Search for the cell housing the specified text and yield its (x, y) center coordinate. 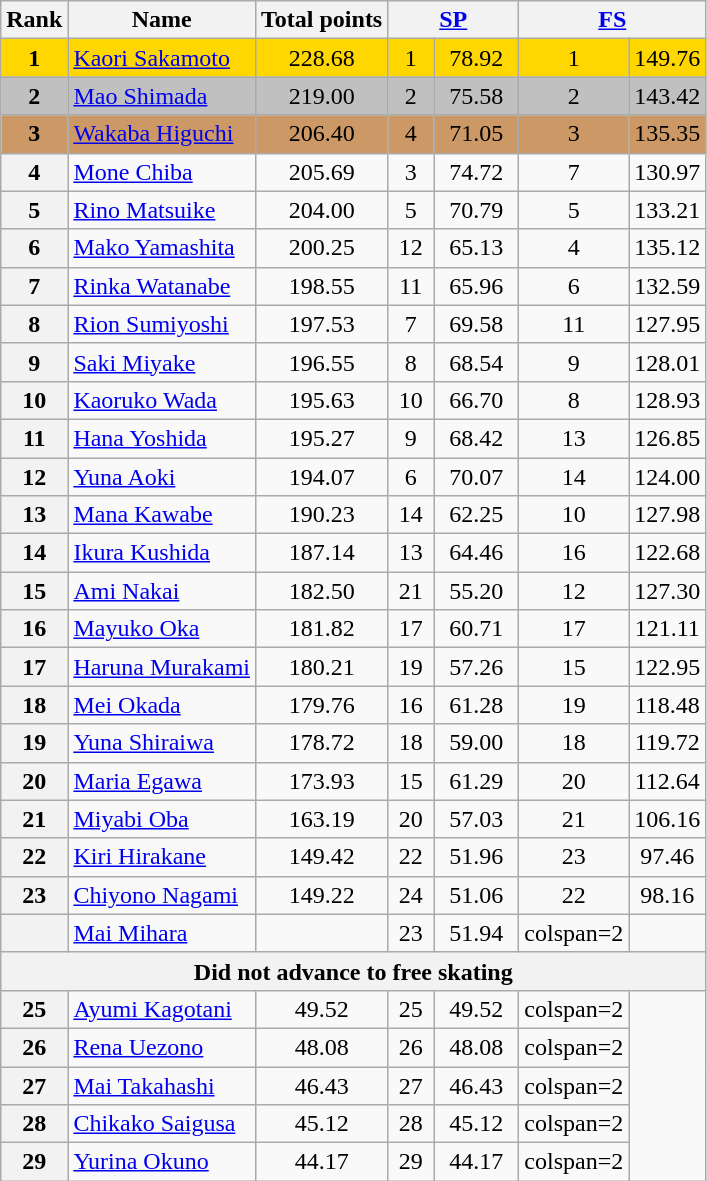
71.05 (476, 134)
149.76 (668, 58)
Yurina Okuno (162, 1162)
112.64 (668, 781)
121.11 (668, 629)
61.29 (476, 781)
135.12 (668, 248)
Mai Mihara (162, 933)
128.01 (668, 362)
Rinka Watanabe (162, 286)
Rena Uezono (162, 1047)
132.59 (668, 286)
205.69 (322, 172)
55.20 (476, 591)
Wakaba Higuchi (162, 134)
Yuna Shiraiwa (162, 743)
198.55 (322, 286)
57.26 (476, 667)
Chikako Saigusa (162, 1124)
181.82 (322, 629)
65.13 (476, 248)
187.14 (322, 553)
179.76 (322, 705)
61.28 (476, 705)
Rank (34, 20)
51.96 (476, 857)
200.25 (322, 248)
Kiri Hirakane (162, 857)
68.42 (476, 438)
24 (411, 895)
Ami Nakai (162, 591)
196.55 (322, 362)
Chiyono Nagami (162, 895)
97.46 (668, 857)
124.00 (668, 477)
173.93 (322, 781)
133.21 (668, 210)
195.63 (322, 400)
Yuna Aoki (162, 477)
126.85 (668, 438)
60.71 (476, 629)
Haruna Murakami (162, 667)
128.93 (668, 400)
Rino Matsuike (162, 210)
195.27 (322, 438)
Kaoruko Wada (162, 400)
74.72 (476, 172)
64.46 (476, 553)
127.95 (668, 324)
197.53 (322, 324)
62.25 (476, 515)
Saki Miyake (162, 362)
51.06 (476, 895)
204.00 (322, 210)
219.00 (322, 96)
70.07 (476, 477)
Miyabi Oba (162, 819)
Mone Chiba (162, 172)
149.22 (322, 895)
182.50 (322, 591)
Mayuko Oka (162, 629)
Kaori Sakamoto (162, 58)
178.72 (322, 743)
78.92 (476, 58)
Mana Kawabe (162, 515)
122.95 (668, 667)
Maria Egawa (162, 781)
57.03 (476, 819)
135.35 (668, 134)
130.97 (668, 172)
163.19 (322, 819)
Rion Sumiyoshi (162, 324)
69.58 (476, 324)
180.21 (322, 667)
Mao Shimada (162, 96)
Mai Takahashi (162, 1085)
127.30 (668, 591)
51.94 (476, 933)
70.79 (476, 210)
75.58 (476, 96)
206.40 (322, 134)
127.98 (668, 515)
Name (162, 20)
Ayumi Kagotani (162, 1009)
Mako Yamashita (162, 248)
119.72 (668, 743)
Did not advance to free skating (354, 971)
Ikura Kushida (162, 553)
118.48 (668, 705)
228.68 (322, 58)
190.23 (322, 515)
Total points (322, 20)
Hana Yoshida (162, 438)
149.42 (322, 857)
Mei Okada (162, 705)
SP (454, 20)
194.07 (322, 477)
66.70 (476, 400)
68.54 (476, 362)
FS (612, 20)
106.16 (668, 819)
98.16 (668, 895)
122.68 (668, 553)
143.42 (668, 96)
65.96 (476, 286)
59.00 (476, 743)
